Determine the (x, y) coordinate at the center of the cell enclosing the given text.  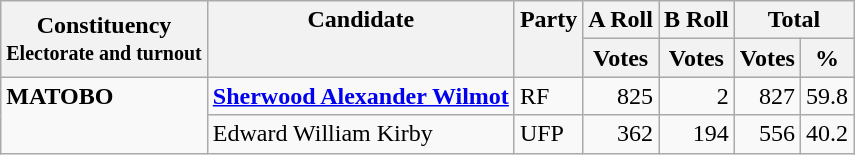
825 (621, 96)
40.2 (826, 134)
Candidate (360, 39)
RF (548, 96)
MATOBO (104, 115)
ConstituencyElectorate and turnout (104, 39)
Edward William Kirby (360, 134)
% (826, 58)
362 (621, 134)
Sherwood Alexander Wilmot (360, 96)
59.8 (826, 96)
827 (767, 96)
194 (696, 134)
2 (696, 96)
Party (548, 39)
556 (767, 134)
UFP (548, 134)
Total (794, 20)
A Roll (621, 20)
B Roll (696, 20)
